Extract the (X, Y) coordinate from the center of the cell holding the provided text.  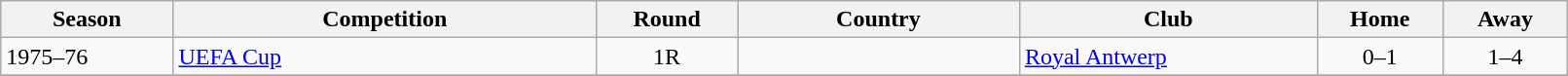
Competition (385, 19)
1–4 (1505, 57)
1R (668, 57)
Home (1380, 19)
Round (668, 19)
Away (1505, 19)
1975–76 (88, 57)
Club (1168, 19)
0–1 (1380, 57)
Country (879, 19)
UEFA Cup (385, 57)
Royal Antwerp (1168, 57)
Season (88, 19)
